Locate the cell with the specified text and output its [X, Y] center coordinate. 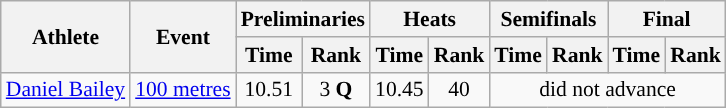
Semifinals [548, 19]
Preliminaries [303, 19]
Daniel Bailey [66, 90]
Final [667, 19]
Heats [430, 19]
10.45 [400, 90]
3 Q [336, 90]
10.51 [269, 90]
Event [182, 36]
40 [460, 90]
did not advance [607, 90]
100 metres [182, 90]
Athlete [66, 36]
